Provide the [X, Y] coordinate of the cell's center where the given text is located.  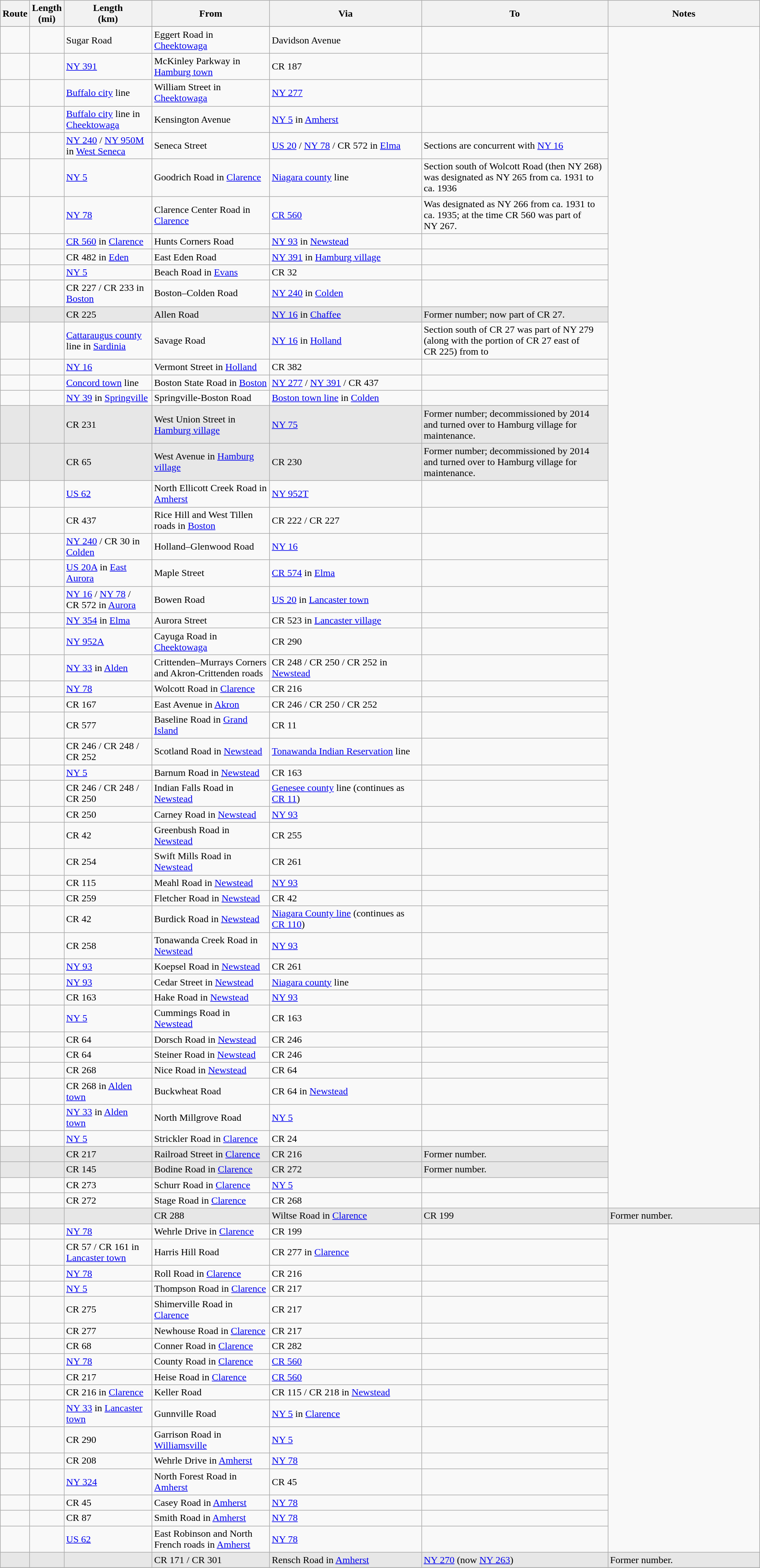
NY 16 in Holland [345, 341]
CR 246 / CR 250 / CR 252 [345, 704]
CR 64 in Newstead [345, 1091]
Cedar Street in Newstead [211, 982]
NY 354 in Elma [108, 620]
NY 240 / NY 950M in West Seneca [108, 145]
Section south of Wolcott Road (then NY 268) was designated as NY 265 from ca. 1931 to ca. 1936 [515, 178]
Buckwheat Road [211, 1091]
Keller Road [211, 1393]
Niagara County line (continues as CR 110) [345, 919]
Indian Falls Road in Newstead [211, 794]
County Road in Clarence [211, 1362]
Allen Road [211, 314]
Aurora Street [211, 620]
Wolcott Road in Clarence [211, 689]
Heise Road in Clarence [211, 1377]
East Robinson and North French roads in Amherst [211, 1539]
Burdick Road in Newstead [211, 919]
Dorsch Road in Newstead [211, 1040]
CR 222 / CR 227 [345, 520]
CR 216 in Clarence [108, 1393]
Tonawanda Creek Road in Newstead [211, 946]
Bodine Road in Clarence [211, 1170]
Genesee county line (continues as CR 11) [345, 794]
Savage Road [211, 341]
NY 33 in Lancaster town [108, 1414]
Carney Road in Newstead [211, 814]
Koepsel Road in Newstead [211, 966]
Fletcher Road in Newstead [211, 898]
CR 225 [108, 314]
Cattaraugus county line in Sardinia [108, 341]
CR 171 / CR 301 [211, 1560]
NY 5 in Clarence [345, 1414]
NY 270 (now NY 263) [515, 1560]
CR 230 [345, 462]
CR 560 in Clarence [108, 241]
Was designated as NY 266 from ca. 1931 to ca. 1935; at the time CR 560 was part of NY 267. [515, 215]
NY 240 / CR 30 in Colden [108, 547]
Thompson Road in Clarence [211, 1289]
Meahl Road in Newstead [211, 883]
Baseline Road in Grand Island [211, 726]
Steiner Road in Newstead [211, 1055]
Davidson Avenue [345, 40]
CR 258 [108, 946]
Wehrle Drive in Clarence [211, 1231]
CR 115 / CR 218 in Newstead [345, 1393]
Newhouse Road in Clarence [211, 1330]
Rice Hill and West Tillen roads in Boston [211, 520]
Strickler Road in Clarence [211, 1139]
Rensch Road in Amherst [345, 1560]
To [515, 14]
Gunnville Road [211, 1414]
CR 87 [108, 1518]
NY 33 in Alden [108, 668]
CR 282 [345, 1346]
CR 246 / CR 248 / CR 252 [108, 752]
CR 57 / CR 161 in Lancaster town [108, 1252]
CR 273 [108, 1185]
CR 250 [108, 814]
Wehrle Drive in Amherst [211, 1461]
US 20A in East Aurora [108, 573]
CR 167 [108, 704]
Schurr Road in Clarence [211, 1185]
NY 391 in Hamburg village [345, 257]
Maple Street [211, 573]
CR 523 in Lancaster village [345, 620]
NY 16 in Chaffee [345, 314]
Concord town line [108, 383]
Nice Road in Newstead [211, 1070]
Length(km) [108, 14]
Seneca Street [211, 145]
CR 32 [345, 272]
CR 65 [108, 462]
Roll Road in Clarence [211, 1273]
Notes [684, 14]
Scotland Road in Newstead [211, 752]
CR 208 [108, 1461]
North Millgrove Road [211, 1118]
Swift Mills Road in Newstead [211, 862]
CR 275 [108, 1310]
CR 577 [108, 726]
Via [345, 14]
Cummings Road in Newstead [211, 1018]
Bowen Road [211, 600]
Boston town line in Colden [345, 398]
NY 240 in Colden [345, 293]
CR 231 [108, 424]
Wiltse Road in Clarence [345, 1216]
Springville-Boston Road [211, 398]
Buffalo city line in Cheektowaga [108, 119]
NY 391 [108, 67]
Harris Hill Road [211, 1252]
CR 248 / CR 250 / CR 252 in Newstead [345, 668]
CR 482 in Eden [108, 257]
NY 324 [108, 1482]
NY 75 [345, 424]
North Forest Road in Amherst [211, 1482]
Eggert Road in Cheektowaga [211, 40]
Sugar Road [108, 40]
CR 11 [345, 726]
CR 227 / CR 233 in Boston [108, 293]
McKinley Parkway in Hamburg town [211, 67]
Casey Road in Amherst [211, 1503]
Boston State Road in Boston [211, 383]
CR 145 [108, 1170]
Cayuga Road in Cheektowaga [211, 641]
CR 277 in Clarence [345, 1252]
From [211, 14]
NY 39 in Springville [108, 398]
CR 259 [108, 898]
Sections are concurrent with NY 16 [515, 145]
Length(mi) [47, 14]
NY 93 in Newstead [345, 241]
CR 255 [345, 835]
NY 952A [108, 641]
CR 277 [108, 1330]
Holland–Glenwood Road [211, 547]
Conner Road in Clarence [211, 1346]
East Eden Road [211, 257]
CR 574 in Elma [345, 573]
Stage Road in Clarence [211, 1200]
Vermont Street in Holland [211, 367]
US 20 / NY 78 / CR 572 in Elma [345, 145]
Greenbush Road in Newstead [211, 835]
Hake Road in Newstead [211, 997]
Goodrich Road in Clarence [211, 178]
CR 254 [108, 862]
Smith Road in Amherst [211, 1518]
Buffalo city line [108, 93]
Route [15, 14]
Shimerville Road in Clarence [211, 1310]
Clarence Center Road in Clarence [211, 215]
NY 952T [345, 494]
William Street in Cheektowaga [211, 93]
Beach Road in Evans [211, 272]
Barnum Road in Newstead [211, 773]
NY 5 in Amherst [345, 119]
Crittenden–Murrays Corners and Akron-Crittenden roads [211, 668]
NY 33 in Alden town [108, 1118]
CR 288 [211, 1216]
Railroad Street in Clarence [211, 1154]
Garrison Road in Williamsville [211, 1440]
East Avenue in Akron [211, 704]
CR 187 [345, 67]
NY 277 / NY 391 / CR 437 [345, 383]
US 20 in Lancaster town [345, 600]
NY 16 / NY 78 / CR 572 in Aurora [108, 600]
Hunts Corners Road [211, 241]
CR 437 [108, 520]
CR 246 / CR 248 / CR 250 [108, 794]
Section south of CR 27 was part of NY 279 (along with the portion of CR 27 east of CR 225) from to [515, 341]
Tonawanda Indian Reservation line [345, 752]
Former number; now part of CR 27. [515, 314]
North Ellicott Creek Road in Amherst [211, 494]
West Avenue in Hamburg village [211, 462]
CR 382 [345, 367]
CR 115 [108, 883]
CR 24 [345, 1139]
CR 268 in Alden town [108, 1091]
Kensington Avenue [211, 119]
Boston–Colden Road [211, 293]
NY 277 [345, 93]
West Union Street in Hamburg village [211, 424]
CR 68 [108, 1346]
